Extract the [X, Y] coordinate from the center of the cell holding the provided text.  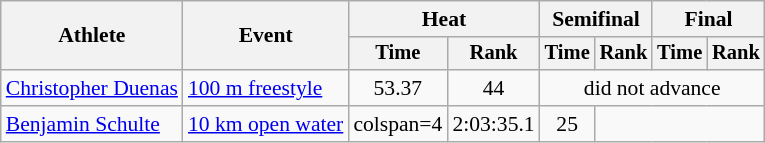
10 km open water [266, 124]
2:03:35.1 [493, 124]
44 [493, 88]
Benjamin Schulte [92, 124]
Athlete [92, 36]
Heat [444, 19]
Final [708, 19]
did not advance [652, 88]
100 m freestyle [266, 88]
colspan=4 [398, 124]
Semifinal [596, 19]
53.37 [398, 88]
Christopher Duenas [92, 88]
Event [266, 36]
25 [568, 124]
